Determine the [X, Y] coordinate at the center of the cell enclosing the given text.  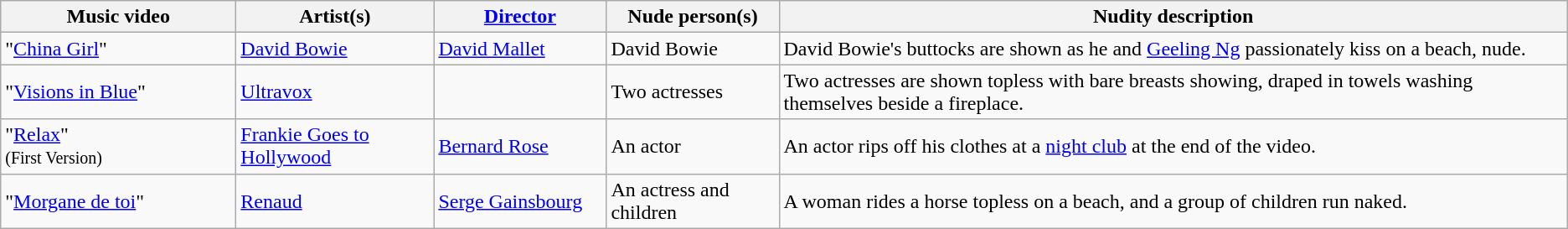
Serge Gainsbourg [520, 201]
"Visions in Blue" [119, 92]
David Mallet [520, 49]
Nude person(s) [693, 17]
"Morgane de toi" [119, 201]
Director [520, 17]
Bernard Rose [520, 146]
Nudity description [1173, 17]
A woman rides a horse topless on a beach, and a group of children run naked. [1173, 201]
David Bowie's buttocks are shown as he and Geeling Ng passionately kiss on a beach, nude. [1173, 49]
Two actresses are shown topless with bare breasts showing, draped in towels washing themselves beside a fireplace. [1173, 92]
Renaud [335, 201]
"China Girl" [119, 49]
Artist(s) [335, 17]
An actress and children [693, 201]
Ultravox [335, 92]
An actor rips off his clothes at a night club at the end of the video. [1173, 146]
Two actresses [693, 92]
Music video [119, 17]
An actor [693, 146]
Frankie Goes to Hollywood [335, 146]
"Relax" (First Version) [119, 146]
